Search for the cell housing the specified text and yield its [X, Y] center coordinate. 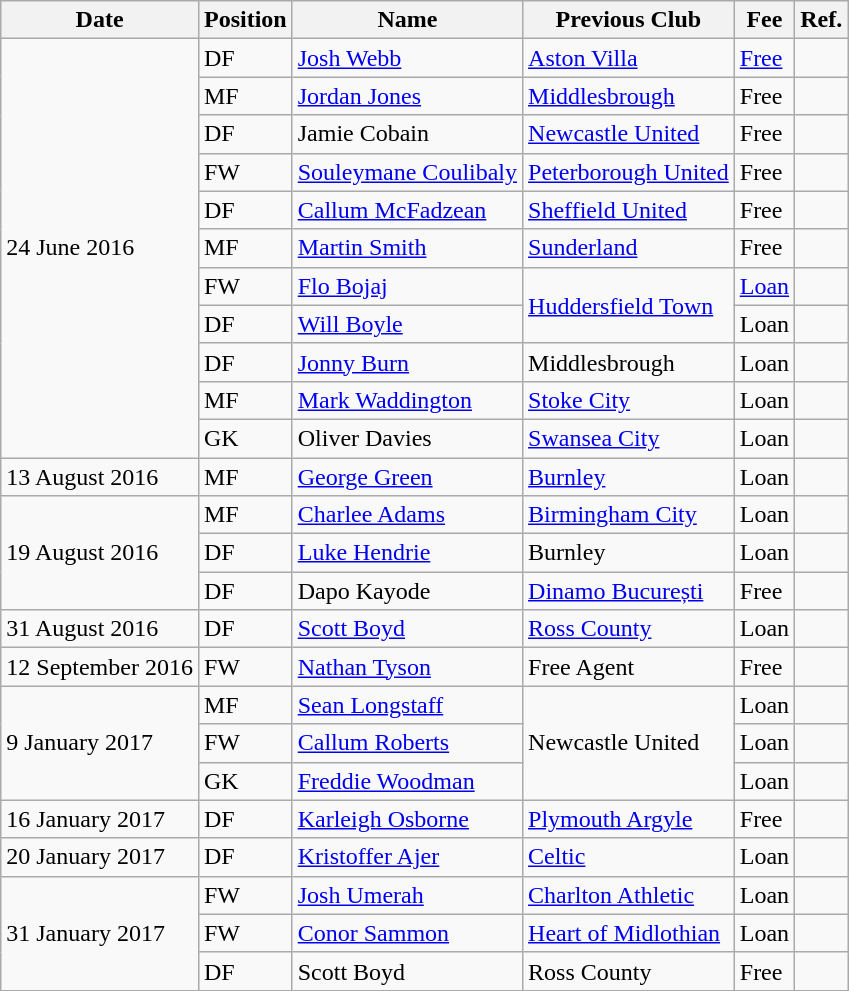
Kristoffer Ajer [407, 857]
Freddie Woodman [407, 781]
Sheffield United [629, 210]
Name [407, 20]
Heart of Midlothian [629, 933]
Flo Bojaj [407, 286]
Plymouth Argyle [629, 819]
Callum Roberts [407, 743]
31 January 2017 [100, 933]
Jamie Cobain [407, 134]
Luke Hendrie [407, 553]
Fee [764, 20]
Conor Sammon [407, 933]
Aston Villa [629, 58]
Huddersfield Town [629, 305]
Ref. [822, 20]
19 August 2016 [100, 553]
Stoke City [629, 400]
Sean Longstaff [407, 705]
12 September 2016 [100, 667]
9 January 2017 [100, 743]
Nathan Tyson [407, 667]
Date [100, 20]
Dinamo București [629, 591]
Jordan Jones [407, 96]
Previous Club [629, 20]
Callum McFadzean [407, 210]
20 January 2017 [100, 857]
Free Agent [629, 667]
Oliver Davies [407, 438]
George Green [407, 477]
Charlee Adams [407, 515]
Karleigh Osborne [407, 819]
13 August 2016 [100, 477]
Birmingham City [629, 515]
Dapo Kayode [407, 591]
Swansea City [629, 438]
Mark Waddington [407, 400]
Souleymane Coulibaly [407, 172]
24 June 2016 [100, 248]
Peterborough United [629, 172]
Celtic [629, 857]
Jonny Burn [407, 362]
16 January 2017 [100, 819]
Will Boyle [407, 324]
Josh Webb [407, 58]
31 August 2016 [100, 629]
Charlton Athletic [629, 895]
Position [245, 20]
Josh Umerah [407, 895]
Sunderland [629, 248]
Martin Smith [407, 248]
